Search for the cell housing the specified text and yield its (X, Y) center coordinate. 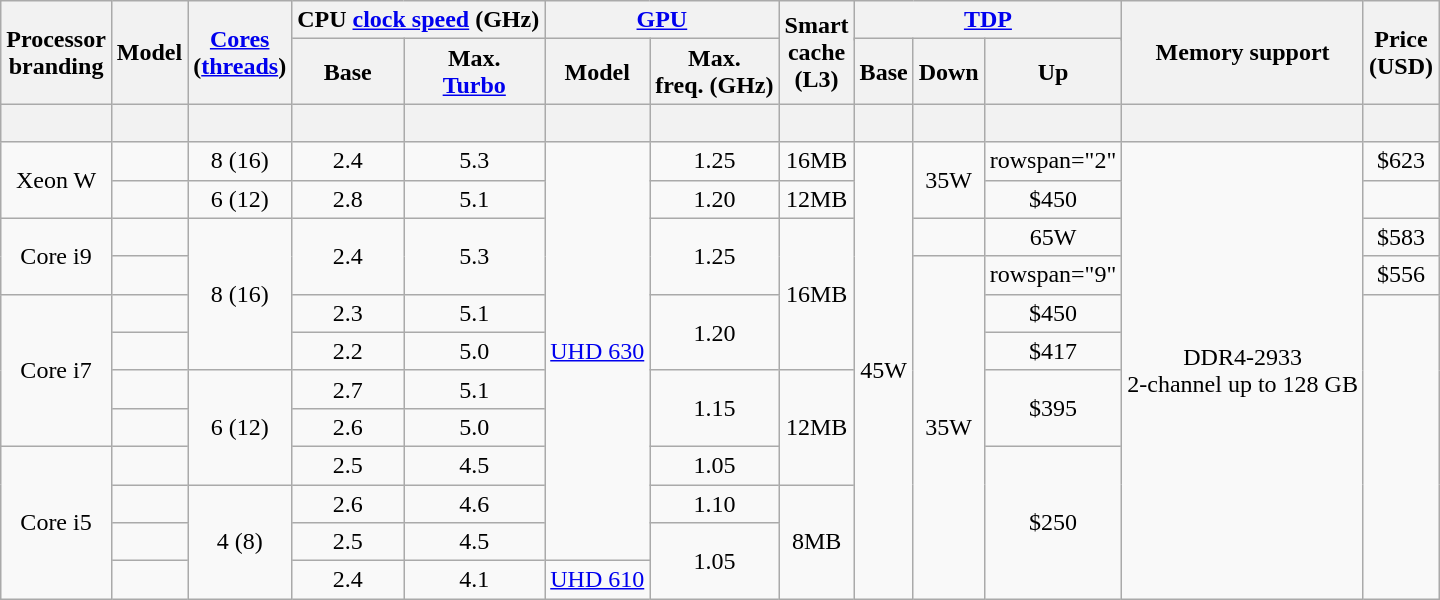
2.8 (348, 199)
2.7 (348, 389)
$556 (1400, 275)
1.10 (714, 503)
2.3 (348, 313)
8MB (816, 541)
DDR4-29332-channel up to 128 GB (1243, 370)
rowspan="2" (1053, 161)
Core i9 (56, 256)
Max.freq. (GHz) (714, 72)
2.2 (348, 351)
TDP (988, 20)
rowspan="9" (1053, 275)
Up (1053, 72)
$623 (1400, 161)
$583 (1400, 237)
CPU clock speed (GHz) (418, 20)
$417 (1053, 351)
Down (948, 72)
4.1 (474, 580)
Max.Turbo (474, 72)
Processor branding (56, 52)
$250 (1053, 522)
$395 (1053, 408)
4 (8) (240, 541)
Cores (threads) (240, 52)
Core i7 (56, 370)
UHD 610 (598, 580)
GPU (662, 20)
UHD 630 (598, 352)
Memory support (1243, 52)
65W (1053, 237)
Xeon W (56, 180)
1.15 (714, 408)
4.6 (474, 503)
45W (884, 370)
Core i5 (56, 522)
Smart cache (L3) (816, 52)
Price (USD) (1400, 52)
